Capture the cell that displays the provided text and extract its [X, Y] central coordinate. 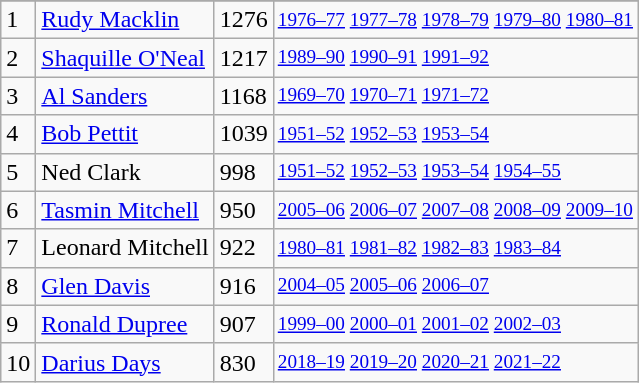
Glen Davis [125, 286]
8 [18, 286]
998 [244, 172]
950 [244, 210]
1168 [244, 96]
1951–52 1952–53 1953–54 1954–55 [455, 172]
5 [18, 172]
Ronald Dupree [125, 324]
2005–06 2006–07 2007–08 2008–09 2009–10 [455, 210]
1 [18, 20]
922 [244, 248]
Bob Pettit [125, 134]
Al Sanders [125, 96]
1039 [244, 134]
Shaquille O'Neal [125, 58]
1980–81 1981–82 1982–83 1983–84 [455, 248]
1276 [244, 20]
1951–52 1952–53 1953–54 [455, 134]
1989–90 1990–91 1991–92 [455, 58]
6 [18, 210]
916 [244, 286]
4 [18, 134]
Darius Days [125, 362]
Rudy Macklin [125, 20]
1217 [244, 58]
Tasmin Mitchell [125, 210]
830 [244, 362]
1976–77 1977–78 1978–79 1979–80 1980–81 [455, 20]
2004–05 2005–06 2006–07 [455, 286]
10 [18, 362]
2 [18, 58]
Leonard Mitchell [125, 248]
9 [18, 324]
1999–00 2000–01 2001–02 2002–03 [455, 324]
3 [18, 96]
Ned Clark [125, 172]
907 [244, 324]
7 [18, 248]
1969–70 1970–71 1971–72 [455, 96]
2018–19 2019–20 2020–21 2021–22 [455, 362]
